Return [x, y] of the center of cell containing provided text 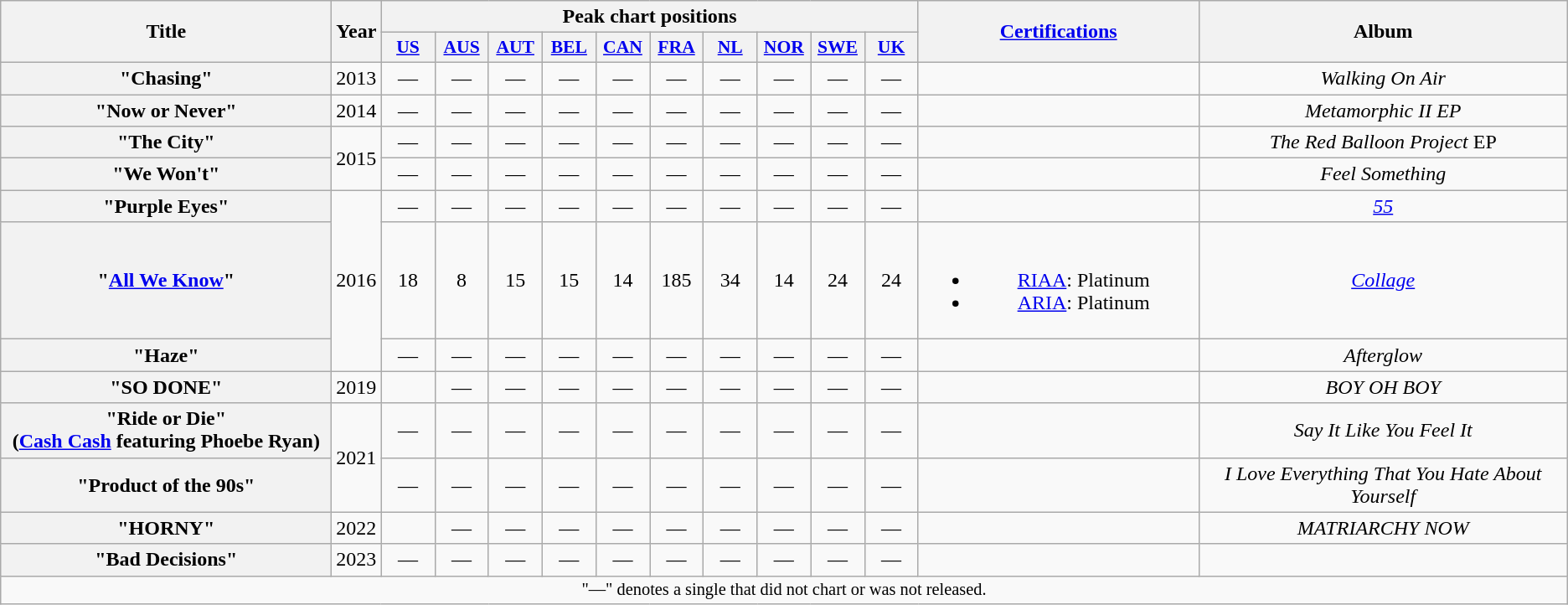
18 [408, 281]
"Chasing" [166, 78]
SWE [838, 48]
"The City" [166, 142]
Certifications [1059, 32]
BEL [569, 48]
34 [730, 281]
Peak chart positions [650, 17]
2016 [357, 281]
Year [357, 32]
Say It Like You Feel It [1383, 431]
"Purple Eyes" [166, 206]
Afterglow [1383, 355]
8 [462, 281]
2023 [357, 560]
"Haze" [166, 355]
MATRIARCHY NOW [1383, 528]
"SO DONE" [166, 387]
Metamorphic II EP [1383, 110]
UK [891, 48]
2013 [357, 78]
2019 [357, 387]
NL [730, 48]
Walking On Air [1383, 78]
"Bad Decisions" [166, 560]
55 [1383, 206]
Feel Something [1383, 174]
I Love Everything That You Hate About Yourself [1383, 484]
"All We Know" [166, 281]
Title [166, 32]
2022 [357, 528]
"—" denotes a single that did not chart or was not released. [784, 590]
"HORNY" [166, 528]
US [408, 48]
RIAA: PlatinumARIA: Platinum [1059, 281]
2021 [357, 458]
185 [677, 281]
FRA [677, 48]
"Product of the 90s" [166, 484]
Album [1383, 32]
2014 [357, 110]
2015 [357, 158]
NOR [784, 48]
CAN [622, 48]
"Now or Never" [166, 110]
AUS [462, 48]
AUT [515, 48]
BOY OH BOY [1383, 387]
The Red Balloon Project EP [1383, 142]
"Ride or Die" (Cash Cash featuring Phoebe Ryan) [166, 431]
"We Won't" [166, 174]
Collage [1383, 281]
